From the cell containing the given text, extract its center point as (x, y) coordinate. 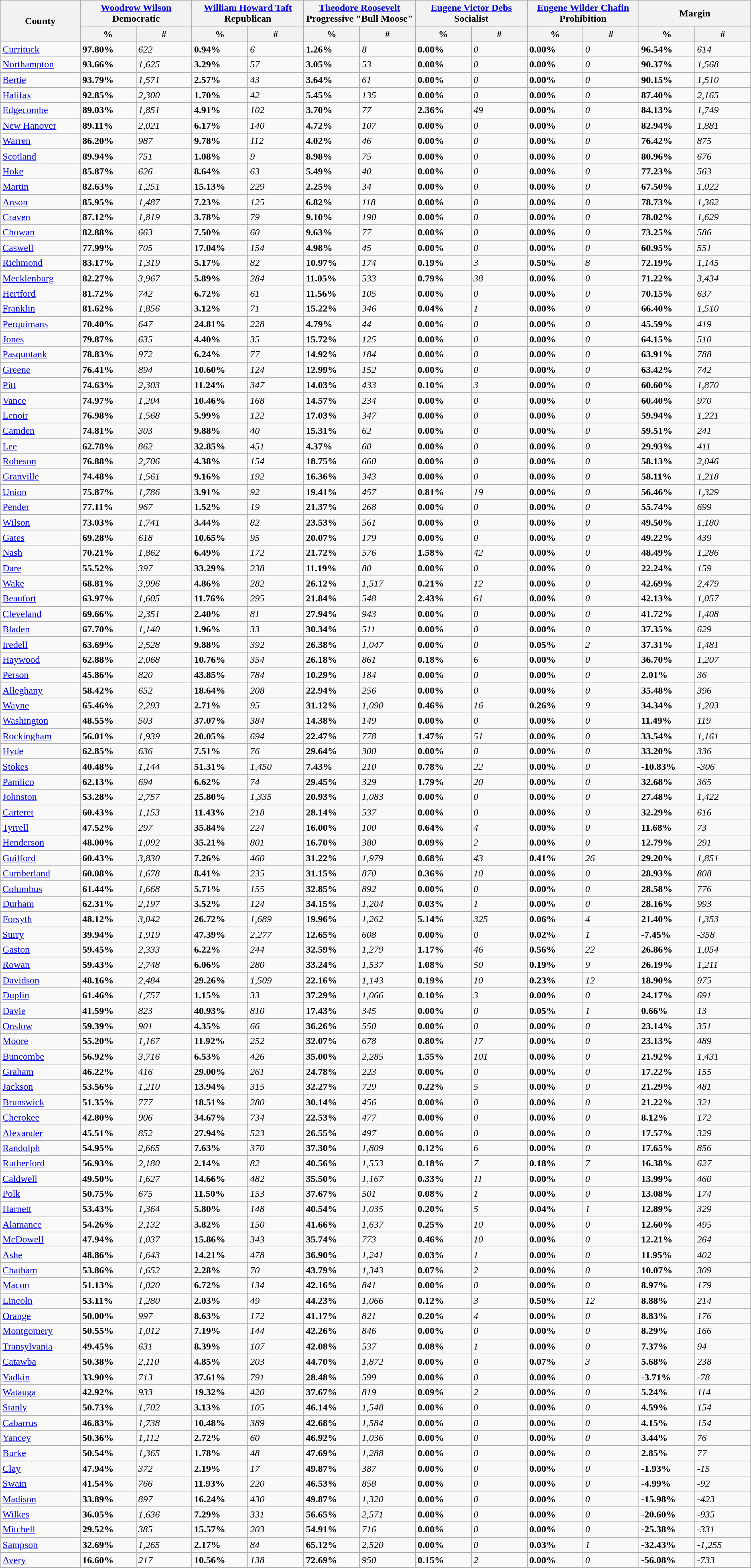
2,180 (164, 1163)
50.54% (108, 1453)
820 (164, 675)
705 (164, 248)
49.45% (108, 1346)
Avery (40, 1560)
1,652 (164, 1270)
74.97% (108, 400)
1,112 (164, 1438)
73.25% (667, 233)
1,757 (164, 995)
0.15% (443, 1560)
6.53% (220, 1056)
12.65% (331, 935)
190 (388, 217)
81.72% (108, 293)
13 (723, 1011)
1,738 (164, 1423)
54.91% (331, 1530)
Greene (40, 370)
Nash (40, 553)
-15.98% (667, 1499)
48.49% (667, 553)
45 (388, 248)
14.66% (220, 1178)
Madison (40, 1499)
35.48% (667, 690)
586 (723, 233)
2,571 (388, 1514)
41.59% (108, 1011)
478 (276, 1255)
Stanly (40, 1407)
4.86% (220, 583)
284 (276, 278)
Cumberland (40, 873)
6.62% (220, 782)
675 (164, 1194)
176 (723, 1316)
16.70% (331, 843)
Mecklenburg (40, 278)
426 (276, 1056)
89.03% (108, 110)
303 (164, 431)
Stokes (40, 767)
42.80% (108, 1117)
1,979 (388, 858)
10.46% (220, 400)
637 (723, 293)
Pamlico (40, 782)
Vance (40, 400)
Columbus (40, 888)
2.43% (443, 599)
1,161 (723, 736)
2,277 (276, 935)
0.66% (667, 1011)
28.93% (667, 873)
751 (164, 156)
41.17% (331, 1316)
21.22% (667, 1102)
46.53% (331, 1484)
49.22% (667, 538)
24.78% (331, 1072)
Alleghany (40, 690)
2,285 (388, 1056)
17.04% (220, 248)
Caswell (40, 248)
34.15% (331, 904)
0.23% (555, 980)
819 (388, 1392)
906 (164, 1117)
0.25% (443, 1224)
80 (388, 568)
2,132 (164, 1224)
73.03% (108, 522)
2,293 (164, 706)
19.32% (220, 1392)
1,144 (164, 767)
244 (276, 950)
370 (276, 1148)
1,571 (164, 80)
29.45% (331, 782)
56.93% (108, 1163)
503 (164, 721)
1,362 (723, 202)
Hertford (40, 293)
77.11% (108, 507)
Beaufort (40, 599)
481 (723, 1087)
16 (499, 706)
1,364 (164, 1209)
975 (723, 980)
10.56% (220, 1560)
1,481 (723, 644)
7.37% (667, 1346)
663 (164, 233)
622 (164, 49)
-306 (723, 767)
1,625 (164, 65)
Randolph (40, 1148)
Anson (40, 202)
Wake (40, 583)
23.13% (667, 1041)
74.63% (108, 385)
5.14% (443, 919)
Alamance (40, 1224)
1,408 (723, 614)
46.83% (108, 1423)
3.78% (220, 217)
892 (388, 888)
1,819 (164, 217)
241 (723, 431)
12.21% (667, 1240)
36.05% (108, 1514)
1,241 (388, 1255)
42.13% (667, 599)
1,584 (388, 1423)
2,165 (723, 95)
50.00% (108, 1316)
59.51% (667, 431)
Chowan (40, 233)
62.78% (108, 446)
5.24% (667, 1392)
60.60% (667, 385)
614 (723, 49)
0.81% (443, 492)
12.99% (331, 370)
18.90% (667, 980)
1,036 (388, 1438)
220 (276, 1484)
29.64% (331, 751)
734 (276, 1117)
82.88% (108, 233)
870 (388, 873)
74.81% (108, 431)
Lenoir (40, 415)
1.78% (220, 1453)
40.54% (331, 1209)
7.19% (220, 1331)
32.07% (331, 1041)
3.13% (220, 1407)
45.86% (108, 675)
300 (388, 751)
2,333 (164, 950)
Rowan (40, 965)
90.37% (667, 65)
Woodrow WilsonDemocratic (136, 14)
2.85% (667, 1453)
1,643 (164, 1255)
73 (723, 827)
1,145 (723, 263)
63 (276, 171)
21.37% (331, 507)
51 (499, 736)
43.79% (331, 1270)
972 (164, 354)
42.69% (667, 583)
2,351 (164, 614)
63.91% (667, 354)
22.47% (331, 736)
0.79% (443, 278)
477 (388, 1117)
33.54% (667, 736)
2.17% (220, 1545)
42.16% (331, 1285)
Ashe (40, 1255)
80.96% (667, 156)
33.24% (331, 965)
660 (388, 461)
93.79% (108, 80)
35.21% (220, 843)
2.36% (443, 110)
71.22% (667, 278)
9.16% (220, 477)
8.63% (220, 1316)
1,548 (388, 1407)
Scotland (40, 156)
Mitchell (40, 1530)
48.86% (108, 1255)
8.83% (667, 1316)
1.15% (220, 995)
4.38% (220, 461)
0.56% (555, 950)
Johnston (40, 797)
192 (276, 477)
Moore (40, 1041)
51.35% (108, 1102)
18.75% (331, 461)
1,856 (164, 309)
Rutherford (40, 1163)
0.26% (555, 706)
Caldwell (40, 1178)
291 (723, 843)
618 (164, 538)
87.12% (108, 217)
897 (164, 1499)
79.87% (108, 339)
6.22% (220, 950)
3,042 (164, 919)
59.39% (108, 1026)
223 (388, 1072)
59.43% (108, 965)
6.49% (220, 553)
5.49% (331, 171)
28.16% (667, 904)
138 (276, 1560)
11.92% (220, 1041)
1.17% (443, 950)
268 (388, 507)
McDowell (40, 1240)
Dare (40, 568)
31.12% (331, 706)
372 (164, 1469)
1,636 (164, 1514)
-32.43% (667, 1545)
4.91% (220, 110)
967 (164, 507)
346 (388, 309)
84 (276, 1545)
4.35% (220, 1026)
0.94% (220, 49)
626 (164, 171)
3.05% (331, 65)
7.51% (220, 751)
40.48% (108, 767)
22.24% (667, 568)
550 (388, 1026)
48 (276, 1453)
16.24% (220, 1499)
766 (164, 1484)
2,706 (164, 461)
Camden (40, 431)
1,035 (388, 1209)
635 (164, 339)
50.73% (108, 1407)
62.88% (108, 660)
63.69% (108, 644)
Graham (40, 1072)
6.24% (220, 354)
416 (164, 1072)
-25.38% (667, 1530)
Brunswick (40, 1102)
60.95% (667, 248)
53 (388, 65)
Theodore RooseveltProgressive "Bull Moose" (359, 14)
1,207 (723, 660)
1,335 (276, 797)
1,629 (723, 217)
26.55% (331, 1133)
35 (276, 339)
997 (164, 1316)
Craven (40, 217)
Yancey (40, 1438)
1,020 (164, 1285)
1,561 (164, 477)
Polk (40, 1194)
Henderson (40, 843)
Jackson (40, 1087)
18.64% (220, 690)
Chatham (40, 1270)
321 (723, 1102)
26.72% (220, 919)
6.82% (331, 202)
495 (723, 1224)
616 (723, 812)
2.19% (220, 1469)
15.22% (331, 309)
1,509 (276, 980)
4.72% (331, 125)
Richmond (40, 263)
384 (276, 721)
43.85% (220, 675)
55.74% (667, 507)
8.39% (220, 1346)
1,741 (164, 522)
-1.93% (667, 1469)
19.96% (331, 919)
Tyrrell (40, 827)
Perquimans (40, 324)
78.83% (108, 354)
53.86% (108, 1270)
22.53% (331, 1117)
Harnett (40, 1209)
81 (276, 614)
3,716 (164, 1056)
159 (723, 568)
861 (388, 660)
37.31% (667, 644)
810 (276, 1011)
0.02% (555, 935)
62 (388, 431)
576 (388, 553)
15.86% (220, 1240)
58.11% (667, 477)
11.50% (220, 1194)
510 (723, 339)
72.69% (331, 1560)
11.56% (331, 293)
3.70% (331, 110)
3.91% (220, 492)
7.43% (331, 767)
47.52% (108, 827)
16.36% (331, 477)
Wilkes (40, 1514)
59.94% (667, 415)
Jones (40, 339)
1,702 (164, 1407)
Davidson (40, 980)
40.56% (331, 1163)
Cherokee (40, 1117)
82.27% (108, 278)
67.50% (667, 186)
26.12% (331, 583)
46.22% (108, 1072)
0.06% (555, 919)
3.64% (331, 80)
256 (388, 690)
66 (276, 1026)
9.10% (331, 217)
1,012 (164, 1331)
33.90% (108, 1377)
-935 (723, 1514)
8.12% (667, 1117)
392 (276, 644)
152 (388, 370)
-1,255 (723, 1545)
44 (388, 324)
Surry (40, 935)
5.71% (220, 888)
523 (276, 1133)
53.43% (108, 1209)
53.11% (108, 1301)
Person (40, 675)
44.70% (331, 1362)
11.93% (220, 1484)
135 (388, 95)
69.28% (108, 538)
7.26% (220, 858)
14.38% (331, 721)
1,678 (164, 873)
1,939 (164, 736)
Carteret (40, 812)
47.69% (331, 1453)
36.90% (331, 1255)
1,870 (723, 385)
0.78% (443, 767)
2,068 (164, 660)
8.98% (331, 156)
0.22% (443, 1087)
856 (723, 1148)
Wilson (40, 522)
2,300 (164, 95)
858 (388, 1484)
47.39% (220, 935)
631 (164, 1346)
94 (723, 1346)
489 (723, 1041)
58.42% (108, 690)
229 (276, 186)
53.56% (108, 1087)
218 (276, 812)
21.40% (667, 919)
56.65% (331, 1514)
81.62% (108, 309)
823 (164, 1011)
6.17% (220, 125)
14.21% (220, 1255)
29.52% (108, 1530)
14.92% (331, 354)
3,830 (164, 858)
78.02% (667, 217)
28.58% (667, 888)
15.31% (331, 431)
101 (499, 1056)
533 (388, 278)
1,092 (164, 843)
282 (276, 583)
1,221 (723, 415)
Gates (40, 538)
-3.71% (667, 1377)
Union (40, 492)
86.20% (108, 141)
791 (276, 1377)
1,689 (276, 919)
439 (723, 538)
46.14% (331, 1407)
37.61% (220, 1377)
3,434 (723, 278)
777 (164, 1102)
61.46% (108, 995)
42.26% (331, 1331)
351 (723, 1026)
148 (276, 1209)
252 (276, 1041)
234 (388, 400)
65.46% (108, 706)
1,286 (723, 553)
354 (276, 660)
228 (276, 324)
122 (276, 415)
84.13% (667, 110)
114 (723, 1392)
713 (164, 1377)
45.59% (667, 324)
1,262 (388, 919)
563 (723, 171)
11.43% (220, 812)
33.20% (667, 751)
Halifax (40, 95)
63.97% (108, 599)
93.66% (108, 65)
433 (388, 385)
64.15% (667, 339)
2,748 (164, 965)
7.23% (220, 202)
14.57% (331, 400)
Pasquotank (40, 354)
10.07% (667, 1270)
482 (276, 1178)
69.66% (108, 614)
County (40, 21)
10.97% (331, 263)
4.79% (331, 324)
54.95% (108, 1148)
23.53% (331, 522)
17.22% (667, 1072)
72.19% (667, 263)
50 (499, 965)
Cleveland (40, 614)
36.70% (667, 660)
14.03% (331, 385)
50.55% (108, 1331)
10.76% (220, 660)
456 (388, 1102)
62.31% (108, 904)
Macon (40, 1285)
Clay (40, 1469)
16.60% (108, 1560)
Warren (40, 141)
808 (723, 873)
3.82% (220, 1224)
76.88% (108, 461)
901 (164, 1026)
68.81% (108, 583)
4.85% (220, 1362)
0.41% (555, 858)
26.38% (331, 644)
17.03% (331, 415)
217 (164, 1560)
20.07% (331, 538)
32.69% (108, 1545)
55.52% (108, 568)
1,251 (164, 186)
1,809 (388, 1148)
8.29% (667, 1331)
22.16% (331, 980)
224 (276, 827)
48.00% (108, 843)
315 (276, 1087)
9.78% (220, 141)
1,265 (164, 1545)
497 (388, 1133)
150 (276, 1224)
119 (723, 721)
Forsyth (40, 919)
51.31% (220, 767)
79 (276, 217)
Hoke (40, 171)
1,919 (164, 935)
41.72% (667, 614)
235 (276, 873)
1,605 (164, 599)
2.01% (667, 675)
8.88% (667, 1301)
1,450 (276, 767)
Bertie (40, 80)
Wayne (40, 706)
Martin (40, 186)
166 (723, 1331)
380 (388, 843)
21.92% (667, 1056)
77.23% (667, 171)
652 (164, 690)
1,279 (388, 950)
112 (276, 141)
89.94% (108, 156)
26.86% (667, 950)
2.57% (220, 80)
62.13% (108, 782)
1,668 (164, 888)
852 (164, 1133)
56.01% (108, 736)
40.93% (220, 1011)
309 (723, 1270)
387 (388, 1469)
1,637 (388, 1224)
1.26% (331, 49)
92 (276, 492)
76.41% (108, 370)
208 (276, 690)
33.89% (108, 1499)
987 (164, 141)
385 (164, 1530)
1.52% (220, 507)
Duplin (40, 995)
2,528 (164, 644)
Montgomery (40, 1331)
48.16% (108, 980)
Cabarrus (40, 1423)
2,665 (164, 1148)
82.94% (667, 125)
Iredell (40, 644)
6.06% (220, 965)
60.40% (667, 400)
144 (276, 1331)
430 (276, 1499)
336 (723, 751)
11.05% (331, 278)
801 (276, 843)
4.98% (331, 248)
37.07% (220, 721)
1,140 (164, 629)
11.76% (220, 599)
46.92% (331, 1438)
846 (388, 1331)
100 (388, 827)
Buncombe (40, 1056)
24.17% (667, 995)
33.29% (220, 568)
875 (723, 141)
1,862 (164, 553)
841 (388, 1285)
37.35% (667, 629)
53.28% (108, 797)
11.68% (667, 827)
70.21% (108, 553)
50.75% (108, 1194)
1,320 (388, 1499)
264 (723, 1240)
26.18% (331, 660)
153 (276, 1194)
12.89% (667, 1209)
42.08% (331, 1346)
1.79% (443, 782)
551 (723, 248)
168 (276, 400)
629 (723, 629)
0.64% (443, 827)
627 (723, 1163)
0.80% (443, 1041)
1,203 (723, 706)
11 (499, 1178)
1,153 (164, 812)
37.30% (331, 1148)
13.94% (220, 1087)
419 (723, 324)
85.95% (108, 202)
970 (723, 400)
57 (276, 65)
74 (276, 782)
Northampton (40, 65)
Sampson (40, 1545)
29.20% (667, 858)
1,872 (388, 1362)
30.34% (331, 629)
821 (388, 1316)
17.43% (331, 1011)
78.73% (667, 202)
-15 (723, 1469)
17.57% (667, 1133)
Burke (40, 1453)
25.80% (220, 797)
8.41% (220, 873)
-20.60% (667, 1514)
21.84% (331, 599)
4.02% (331, 141)
19.41% (331, 492)
Orange (40, 1316)
345 (388, 1011)
4.59% (667, 1407)
Transylvania (40, 1346)
261 (276, 1072)
1,057 (723, 599)
1,037 (164, 1240)
55.20% (108, 1041)
1,553 (388, 1163)
26 (611, 858)
599 (388, 1377)
8.97% (667, 1285)
67.70% (108, 629)
92.85% (108, 95)
29.26% (220, 980)
70.15% (667, 293)
89.11% (108, 125)
2.03% (220, 1301)
647 (164, 324)
2.72% (220, 1438)
548 (388, 599)
2.40% (220, 614)
1,786 (164, 492)
35.50% (331, 1178)
Currituck (40, 49)
5.68% (667, 1362)
1,517 (388, 583)
51.13% (108, 1285)
411 (723, 446)
20.05% (220, 736)
2,021 (164, 125)
140 (276, 125)
Swain (40, 1484)
-10.83% (667, 767)
1.96% (220, 629)
5.80% (220, 1209)
Gaston (40, 950)
45.51% (108, 1133)
1,537 (388, 965)
0.68% (443, 858)
331 (276, 1514)
7.63% (220, 1148)
2,110 (164, 1362)
-4.99% (667, 1484)
Onslow (40, 1026)
-92 (723, 1484)
82.63% (108, 186)
3,967 (164, 278)
2,520 (388, 1545)
34.67% (220, 1117)
12.79% (667, 843)
4.15% (667, 1423)
76.42% (667, 141)
214 (723, 1301)
729 (388, 1087)
1,180 (723, 522)
65.12% (331, 1545)
75 (388, 156)
1,487 (164, 202)
Lincoln (40, 1301)
15.13% (220, 186)
13.08% (667, 1194)
511 (388, 629)
2.25% (331, 186)
3,996 (164, 583)
7.29% (220, 1514)
15.72% (331, 339)
Haywood (40, 660)
58.13% (667, 461)
102 (276, 110)
9.63% (331, 233)
18.51% (220, 1102)
Eugene Victor DebsSocialist (471, 14)
7.50% (220, 233)
77.99% (108, 248)
New Hanover (40, 125)
38 (499, 278)
10.65% (220, 538)
788 (723, 354)
2,046 (723, 461)
71 (276, 309)
21.29% (667, 1087)
Granville (40, 477)
118 (388, 202)
83.17% (108, 263)
608 (388, 935)
-331 (723, 1530)
1,627 (164, 1178)
1,211 (723, 965)
3.29% (220, 65)
Rockingham (40, 736)
Guilford (40, 858)
2,197 (164, 904)
32.27% (331, 1087)
4.40% (220, 339)
1,218 (723, 477)
1,090 (388, 706)
Alexander (40, 1133)
Pender (40, 507)
Edgecombe (40, 110)
676 (723, 156)
35.00% (331, 1056)
12.60% (667, 1224)
-358 (723, 935)
31.15% (331, 873)
16.38% (667, 1163)
41.66% (331, 1224)
3.12% (220, 309)
1,431 (723, 1056)
1.55% (443, 1056)
60.08% (108, 873)
11.95% (667, 1255)
2,757 (164, 797)
54.26% (108, 1224)
210 (388, 767)
2.28% (220, 1270)
457 (388, 492)
15.57% (220, 1530)
149 (388, 721)
402 (723, 1255)
87.40% (667, 95)
1.47% (443, 736)
-423 (723, 1499)
Watauga (40, 1392)
42.68% (331, 1423)
23.14% (667, 1026)
Davie (40, 1011)
396 (723, 690)
32.29% (667, 812)
862 (164, 446)
325 (499, 919)
66.40% (667, 309)
36.26% (331, 1026)
894 (164, 370)
5.17% (220, 263)
389 (276, 1423)
1,353 (723, 919)
29.93% (667, 446)
34.34% (667, 706)
365 (723, 782)
1,143 (388, 980)
William Howard TaftRepublican (248, 14)
716 (388, 1530)
1,319 (164, 263)
36 (723, 675)
Robeson (40, 461)
76.98% (108, 415)
56.46% (667, 492)
70 (276, 1270)
776 (723, 888)
35.84% (220, 827)
5.89% (220, 278)
24.81% (220, 324)
39.94% (108, 935)
11.49% (667, 721)
28.14% (331, 812)
26.19% (667, 965)
63.42% (667, 370)
778 (388, 736)
2,484 (164, 980)
2.71% (220, 706)
32.59% (331, 950)
27.48% (667, 797)
42.92% (108, 1392)
17.65% (667, 1148)
678 (388, 1041)
3.52% (220, 904)
10.48% (220, 1423)
41.54% (108, 1484)
1,343 (388, 1270)
1,022 (723, 186)
Lee (40, 446)
0.21% (443, 583)
501 (388, 1194)
97.80% (108, 49)
10.29% (331, 675)
773 (388, 1240)
31.22% (331, 858)
Washington (40, 721)
34 (388, 186)
Pitt (40, 385)
8.64% (220, 171)
-7.45% (667, 935)
2.14% (220, 1163)
30.14% (331, 1102)
29.00% (220, 1072)
96.54% (667, 49)
28.48% (331, 1377)
1,083 (388, 797)
21.72% (331, 553)
943 (388, 614)
56.92% (108, 1056)
2,303 (164, 385)
13.99% (667, 1178)
62.85% (108, 751)
1,749 (723, 110)
451 (276, 446)
5.99% (220, 415)
1,288 (388, 1453)
50.38% (108, 1362)
397 (164, 568)
Margin (695, 14)
11.24% (220, 385)
1.70% (220, 95)
784 (276, 675)
50.36% (108, 1438)
1,881 (723, 125)
59.45% (108, 950)
35.74% (331, 1240)
0.36% (443, 873)
950 (388, 1560)
Bladen (40, 629)
933 (164, 1392)
Yadkin (40, 1377)
44.23% (331, 1301)
2,479 (723, 583)
20.93% (331, 797)
1,280 (164, 1301)
16.00% (331, 827)
61.44% (108, 888)
37.29% (331, 995)
-733 (723, 1560)
5.45% (331, 95)
Hyde (40, 751)
90.15% (667, 80)
85.87% (108, 171)
11.19% (331, 568)
420 (276, 1392)
Franklin (40, 309)
295 (276, 599)
1.58% (443, 553)
1,047 (388, 644)
691 (723, 995)
48.12% (108, 919)
1,329 (723, 492)
4.37% (331, 446)
75.87% (108, 492)
70.40% (108, 324)
1,210 (164, 1087)
297 (164, 827)
20 (499, 782)
74.48% (108, 477)
561 (388, 522)
-78 (723, 1377)
22.94% (331, 690)
1,422 (723, 797)
1,054 (723, 950)
1,365 (164, 1453)
Eugene Wilder ChafinProhibition (583, 14)
10.60% (220, 370)
993 (723, 904)
48.55% (108, 721)
134 (276, 1285)
32.68% (667, 782)
-56.08% (667, 1560)
0.33% (443, 1178)
636 (164, 751)
Catawba (40, 1362)
699 (723, 507)
Durham (40, 904)
